Return the [x, y] coordinate for the center point of the cell that contains the specified text.  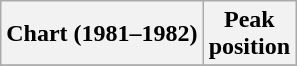
Peakposition [249, 34]
Chart (1981–1982) [102, 34]
